Provide the (X, Y) coordinate of the cell's center where the given text is located.  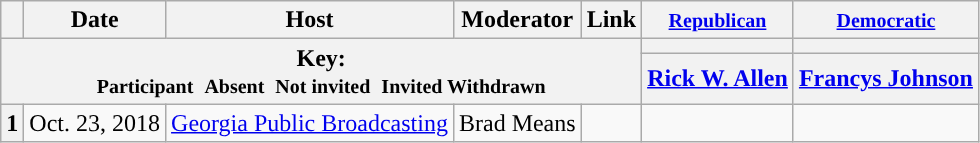
1 (12, 123)
Moderator (517, 20)
Brad Means (517, 123)
Georgia Public Broadcasting (310, 123)
Host (310, 20)
Key: Participant Absent Not invited Invited Withdrawn (322, 72)
Link (611, 20)
Democratic (886, 20)
Francys Johnson (886, 78)
Republican (718, 20)
Date (95, 20)
Oct. 23, 2018 (95, 123)
Rick W. Allen (718, 78)
